Scan for the cell matching the given text and deliver its [x, y] coordinate at center. 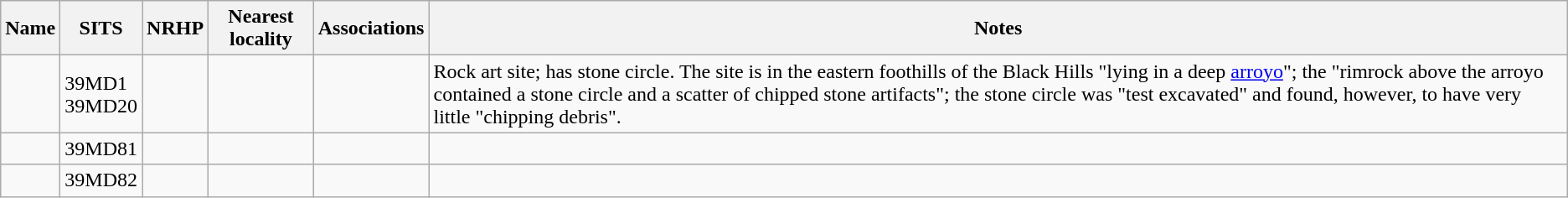
Notes [998, 29]
39MD139MD20 [101, 94]
Nearest locality [261, 29]
SITS [101, 29]
39MD82 [101, 180]
Associations [371, 29]
39MD81 [101, 148]
NRHP [176, 29]
Name [30, 29]
